Return the [X, Y] coordinate for the center point of the cell that contains the specified text.  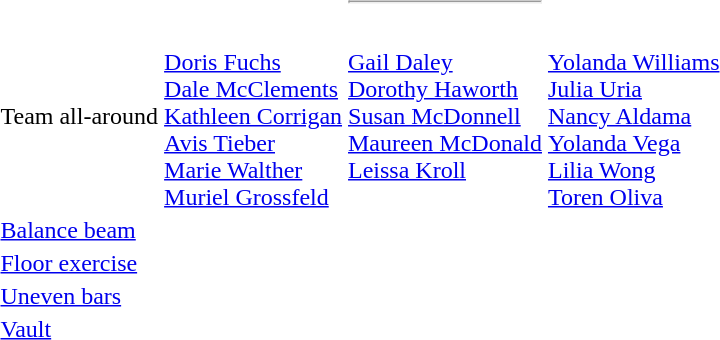
Gail DaleyDorothy HaworthSusan McDonnellMaureen McDonaldLeissa Kroll [446, 116]
Doris FuchsDale McClementsKathleen CorriganAvis TieberMarie WaltherMuriel Grossfeld [254, 116]
Yolanda WilliamsJulia UriaNancy AldamaYolanda VegaLilia WongToren Oliva [633, 116]
